For the text-containing cell, return its midpoint in [x, y] coordinate format. 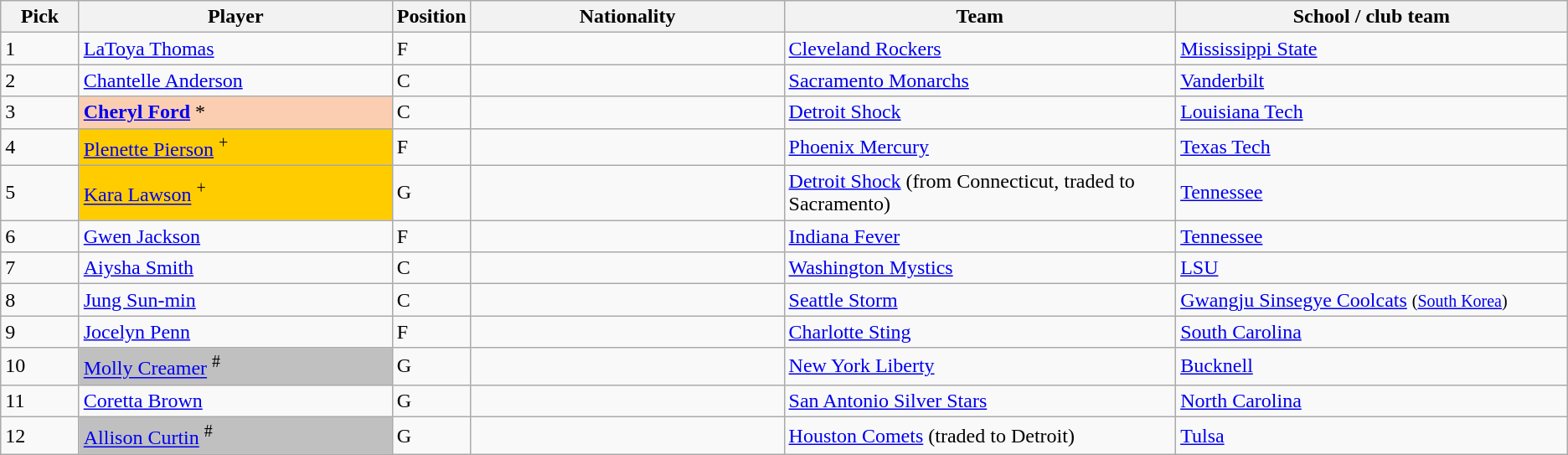
Sacramento Monarchs [980, 80]
Allison Curtin # [235, 436]
Gwen Jackson [235, 236]
Texas Tech [1372, 147]
Gwangju Sinsegye Coolcats (South Korea) [1372, 300]
School / club team [1372, 17]
New York Liberty [980, 367]
Molly Creamer # [235, 367]
Mississippi State [1372, 49]
4 [40, 147]
Chantelle Anderson [235, 80]
1 [40, 49]
9 [40, 332]
Plenette Pierson + [235, 147]
Pick [40, 17]
Kara Lawson + [235, 193]
Coretta Brown [235, 401]
Charlotte Sting [980, 332]
Player [235, 17]
Indiana Fever [980, 236]
LaToya Thomas [235, 49]
6 [40, 236]
Position [431, 17]
North Carolina [1372, 401]
Jung Sun-min [235, 300]
7 [40, 268]
Nationality [627, 17]
2 [40, 80]
Phoenix Mercury [980, 147]
Detroit Shock (from Connecticut, traded to Sacramento) [980, 193]
Team [980, 17]
Detroit Shock [980, 112]
10 [40, 367]
Seattle Storm [980, 300]
12 [40, 436]
Aiysha Smith [235, 268]
Louisiana Tech [1372, 112]
San Antonio Silver Stars [980, 401]
Houston Comets (traded to Detroit) [980, 436]
South Carolina [1372, 332]
LSU [1372, 268]
Tulsa [1372, 436]
Jocelyn Penn [235, 332]
Bucknell [1372, 367]
3 [40, 112]
Cheryl Ford * [235, 112]
5 [40, 193]
Washington Mystics [980, 268]
8 [40, 300]
Cleveland Rockers [980, 49]
11 [40, 401]
Vanderbilt [1372, 80]
